Provide the [X, Y] coordinate of the cell's center where the given text is located.  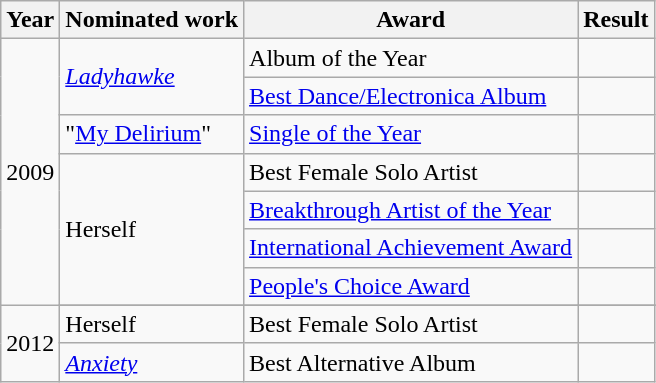
Year [30, 20]
2012 [30, 343]
Album of the Year [411, 58]
Best Dance/Electronica Album [411, 96]
Breakthrough Artist of the Year [411, 210]
Best Alternative Album [411, 362]
Anxiety [152, 362]
2009 [30, 172]
"My Delirium" [152, 134]
Single of the Year [411, 134]
International Achievement Award [411, 248]
Result [616, 20]
People's Choice Award [411, 286]
Ladyhawke [152, 77]
Award [411, 20]
Nominated work [152, 20]
